Return (X, Y) of the center of cell containing provided text 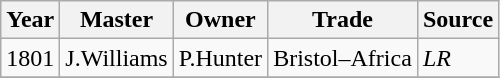
Year (30, 20)
Master (116, 20)
J.Williams (116, 58)
Trade (343, 20)
Source (458, 20)
1801 (30, 58)
Bristol–Africa (343, 58)
P.Hunter (220, 58)
Owner (220, 20)
LR (458, 58)
